From the cell containing the given text, extract its center point as [X, Y] coordinate. 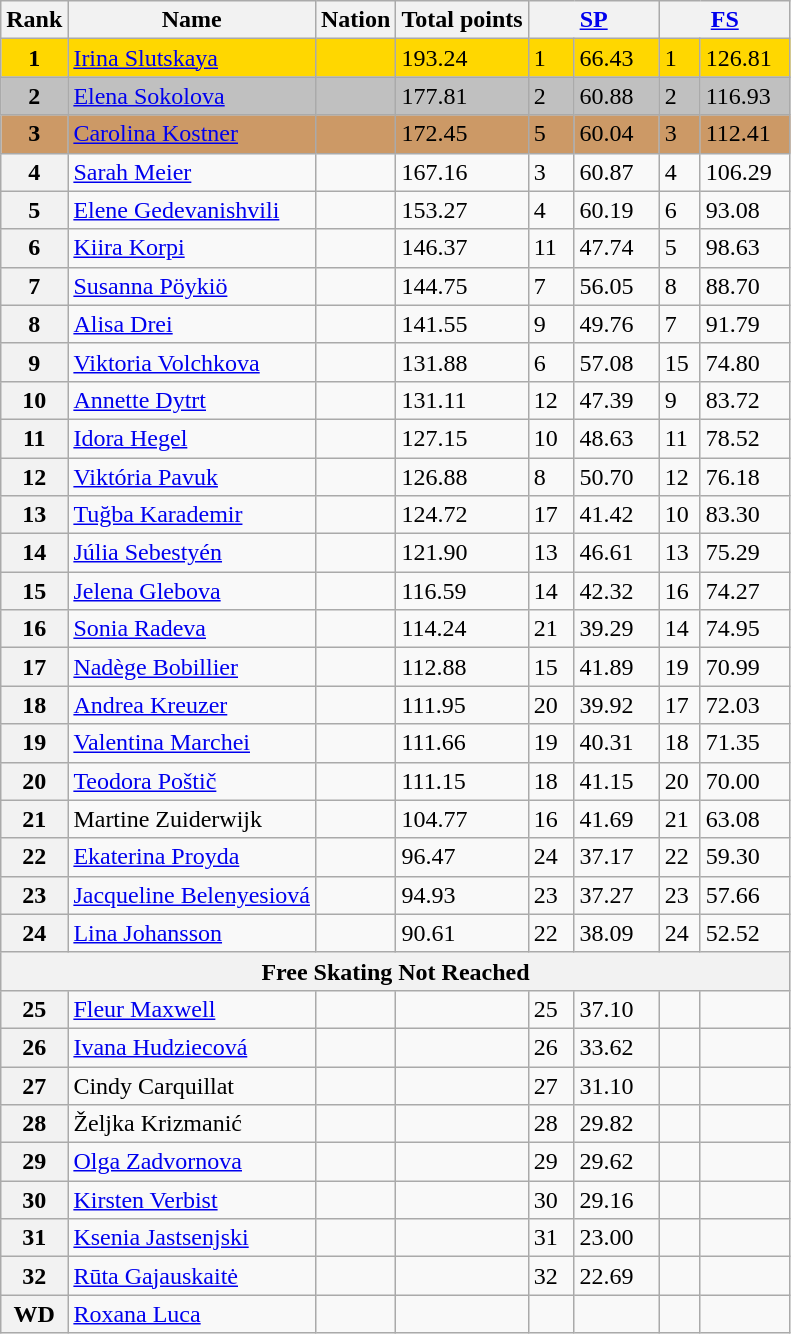
144.75 [462, 286]
Sarah Meier [192, 172]
Sonia Radeva [192, 629]
153.27 [462, 210]
106.29 [745, 172]
60.19 [616, 210]
Roxana Luca [192, 1314]
111.15 [462, 781]
23.00 [616, 1238]
78.52 [745, 438]
Idora Hegel [192, 438]
57.66 [745, 895]
71.35 [745, 743]
31.10 [616, 1085]
Ksenia Jastsenjski [192, 1238]
46.61 [616, 553]
60.87 [616, 172]
Nation [355, 20]
112.88 [462, 667]
83.30 [745, 515]
Elene Gedevanishvili [192, 210]
WD [34, 1314]
167.16 [462, 172]
Rūta Gajauskaitė [192, 1276]
104.77 [462, 819]
37.10 [616, 1009]
41.89 [616, 667]
177.81 [462, 96]
63.08 [745, 819]
Ekaterina Proyda [192, 857]
Elena Sokolova [192, 96]
66.43 [616, 58]
76.18 [745, 477]
50.70 [616, 477]
70.99 [745, 667]
Martine Zuiderwijk [192, 819]
Fleur Maxwell [192, 1009]
72.03 [745, 705]
Annette Dytrt [192, 400]
29.82 [616, 1124]
60.04 [616, 134]
37.17 [616, 857]
22.69 [616, 1276]
Free Skating Not Reached [396, 971]
41.42 [616, 515]
41.69 [616, 819]
33.62 [616, 1047]
141.55 [462, 324]
Irina Slutskaya [192, 58]
60.88 [616, 96]
SP [594, 20]
74.95 [745, 629]
98.63 [745, 248]
74.80 [745, 362]
48.63 [616, 438]
193.24 [462, 58]
83.72 [745, 400]
41.15 [616, 781]
112.41 [745, 134]
Olga Zadvornova [192, 1162]
Teodora Poštič [192, 781]
Carolina Kostner [192, 134]
38.09 [616, 933]
Valentina Marchei [192, 743]
116.93 [745, 96]
57.08 [616, 362]
111.95 [462, 705]
42.32 [616, 591]
121.90 [462, 553]
37.27 [616, 895]
Rank [34, 20]
Alisa Drei [192, 324]
49.76 [616, 324]
Željka Krizmanić [192, 1124]
Susanna Pöykiö [192, 286]
Cindy Carquillat [192, 1085]
91.79 [745, 324]
111.66 [462, 743]
126.81 [745, 58]
47.74 [616, 248]
40.31 [616, 743]
Andrea Kreuzer [192, 705]
131.11 [462, 400]
131.88 [462, 362]
75.29 [745, 553]
Viktória Pavuk [192, 477]
59.30 [745, 857]
116.59 [462, 591]
94.93 [462, 895]
52.52 [745, 933]
Tuğba Karademir [192, 515]
126.88 [462, 477]
146.37 [462, 248]
124.72 [462, 515]
Ivana Hudziecová [192, 1047]
FS [724, 20]
Viktoria Volchkova [192, 362]
29.62 [616, 1162]
29.16 [616, 1200]
93.08 [745, 210]
127.15 [462, 438]
172.45 [462, 134]
114.24 [462, 629]
Total points [462, 20]
88.70 [745, 286]
70.00 [745, 781]
56.05 [616, 286]
Kiira Korpi [192, 248]
96.47 [462, 857]
90.61 [462, 933]
Name [192, 20]
47.39 [616, 400]
74.27 [745, 591]
Lina Johansson [192, 933]
Kirsten Verbist [192, 1200]
Júlia Sebestyén [192, 553]
Nadège Bobillier [192, 667]
Jelena Glebova [192, 591]
39.29 [616, 629]
39.92 [616, 705]
Jacqueline Belenyesiová [192, 895]
